Provide the [x, y] coordinate of the cell's center where the given text is located.  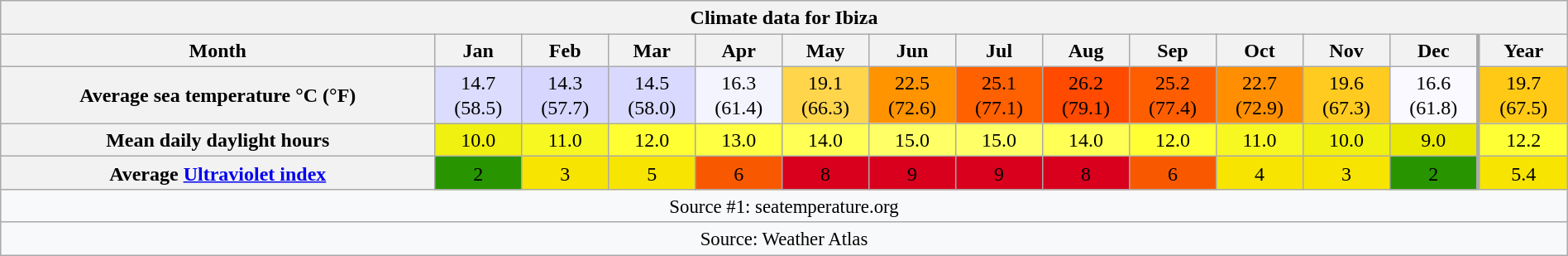
Average sea temperature °C (°F) [218, 94]
16.3(61.4) [739, 94]
19.6(67.3) [1346, 94]
13.0 [739, 140]
12.2 [1523, 140]
Dec [1434, 51]
Average Ultraviolet index [218, 173]
4 [1260, 173]
Feb [566, 51]
Jan [478, 51]
22.7(72.9) [1260, 94]
Mean daily daylight hours [218, 140]
25.2(77.4) [1173, 94]
Jun [913, 51]
Apr [739, 51]
Aug [1087, 51]
9.0 [1434, 140]
Climate data for Ibiza [784, 17]
19.7(67.5) [1523, 94]
Month [218, 51]
Nov [1346, 51]
Source #1: seatemperature.org [784, 205]
Mar [652, 51]
14.7(58.5) [478, 94]
Year [1523, 51]
Sep [1173, 51]
May [825, 51]
14.3(57.7) [566, 94]
Jul [999, 51]
22.5(72.6) [913, 94]
26.2(79.1) [1087, 94]
5.4 [1523, 173]
Oct [1260, 51]
14.5(58.0) [652, 94]
25.1(77.1) [999, 94]
16.6(61.8) [1434, 94]
19.1(66.3) [825, 94]
5 [652, 173]
Source: Weather Atlas [784, 239]
